Return the [x, y] coordinate for the center point of the cell that contains the specified text.  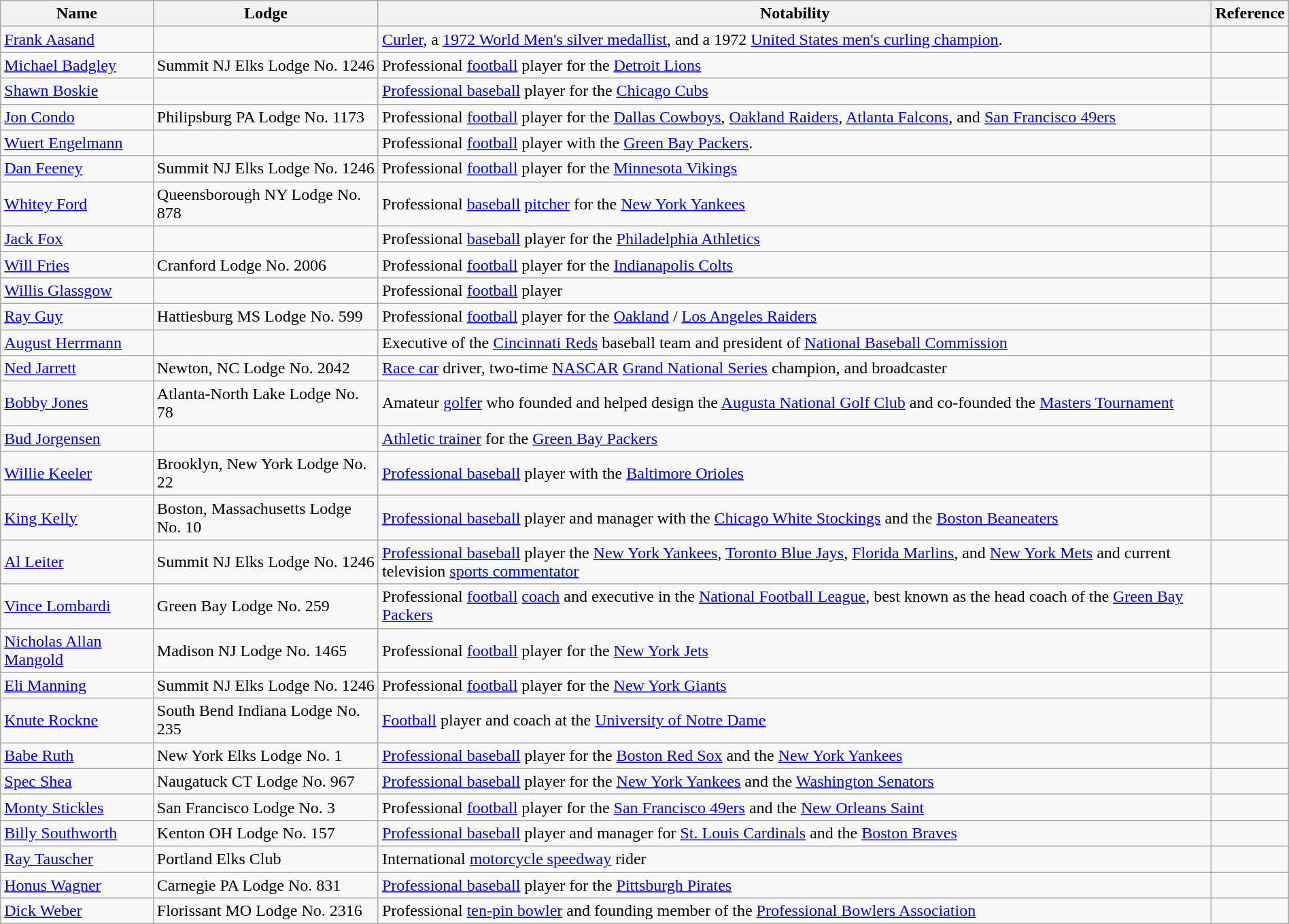
Babe Ruth [78, 755]
Monty Stickles [78, 807]
Executive of the Cincinnati Reds baseball team and president of National Baseball Commission [795, 342]
Portland Elks Club [265, 859]
Professional baseball player the New York Yankees, Toronto Blue Jays, Florida Marlins, and New York Mets and current television sports commentator [795, 562]
Ray Tauscher [78, 859]
San Francisco Lodge No. 3 [265, 807]
Professional football player for the Minnesota Vikings [795, 169]
Notability [795, 14]
New York Elks Lodge No. 1 [265, 755]
Professional ten-pin bowler and founding member of the Professional Bowlers Association [795, 911]
Dan Feeney [78, 169]
Hattiesburg MS Lodge No. 599 [265, 316]
Professional football coach and executive in the National Football League, best known as the head coach of the Green Bay Packers [795, 606]
Professional football player for the Oakland / Los Angeles Raiders [795, 316]
International motorcycle speedway rider [795, 859]
Green Bay Lodge No. 259 [265, 606]
Amateur golfer who founded and helped design the Augusta National Golf Club and co-founded the Masters Tournament [795, 404]
Professional football player for the San Francisco 49ers and the New Orleans Saint [795, 807]
Professional baseball player for the Boston Red Sox and the New York Yankees [795, 755]
Naugatuck CT Lodge No. 967 [265, 781]
Professional baseball player for the Philadelphia Athletics [795, 239]
Spec Shea [78, 781]
King Kelly [78, 518]
Michael Badgley [78, 65]
Ray Guy [78, 316]
Newton, NC Lodge No. 2042 [265, 369]
Carnegie PA Lodge No. 831 [265, 885]
Football player and coach at the University of Notre Dame [795, 721]
Will Fries [78, 264]
Professional baseball player with the Baltimore Orioles [795, 473]
Nicholas Allan Mangold [78, 650]
Professional football player with the Green Bay Packers. [795, 143]
Knute Rockne [78, 721]
Honus Wagner [78, 885]
Madison NJ Lodge No. 1465 [265, 650]
Bud Jorgensen [78, 439]
Professional football player [795, 290]
Curler, a 1972 World Men's silver medallist, and a 1972 United States men's curling champion. [795, 39]
Kenton OH Lodge No. 157 [265, 833]
Race car driver, two-time NASCAR Grand National Series champion, and broadcaster [795, 369]
Professional football player for the Detroit Lions [795, 65]
Name [78, 14]
Professional baseball player for the New York Yankees and the Washington Senators [795, 781]
Jon Condo [78, 117]
Lodge [265, 14]
Dick Weber [78, 911]
Wuert Engelmann [78, 143]
Athletic trainer for the Green Bay Packers [795, 439]
Professional football player for the Indianapolis Colts [795, 264]
Frank Aasand [78, 39]
Billy Southworth [78, 833]
Vince Lombardi [78, 606]
Atlanta-North Lake Lodge No. 78 [265, 404]
Willie Keeler [78, 473]
Willis Glassgow [78, 290]
Professional baseball player for the Pittsburgh Pirates [795, 885]
Whitey Ford [78, 204]
Shawn Boskie [78, 91]
Professional baseball pitcher for the New York Yankees [795, 204]
Cranford Lodge No. 2006 [265, 264]
South Bend Indiana Lodge No. 235 [265, 721]
Queensborough NY Lodge No. 878 [265, 204]
Bobby Jones [78, 404]
Professional baseball player for the Chicago Cubs [795, 91]
Al Leiter [78, 562]
Eli Manning [78, 685]
Jack Fox [78, 239]
Ned Jarrett [78, 369]
Professional football player for the New York Giants [795, 685]
Philipsburg PA Lodge No. 1173 [265, 117]
Reference [1250, 14]
Professional football player for the New York Jets [795, 650]
Boston, Massachusetts Lodge No. 10 [265, 518]
Florissant MO Lodge No. 2316 [265, 911]
Professional baseball player and manager with the Chicago White Stockings and the Boston Beaneaters [795, 518]
August Herrmann [78, 342]
Brooklyn, New York Lodge No. 22 [265, 473]
Professional football player for the Dallas Cowboys, Oakland Raiders, Atlanta Falcons, and San Francisco 49ers [795, 117]
Professional baseball player and manager for St. Louis Cardinals and the Boston Braves [795, 833]
